For the text-containing cell, return its midpoint in [X, Y] coordinate format. 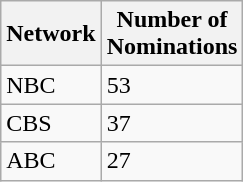
ABC [51, 161]
37 [172, 123]
NBC [51, 85]
CBS [51, 123]
27 [172, 161]
53 [172, 85]
Number ofNominations [172, 34]
Network [51, 34]
